Locate the cell with the specified text and output its (X, Y) center coordinate. 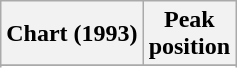
Peakposition (189, 34)
Chart (1993) (72, 34)
